Detect which cell encompasses the target text, then output its (X, Y) center coordinate. 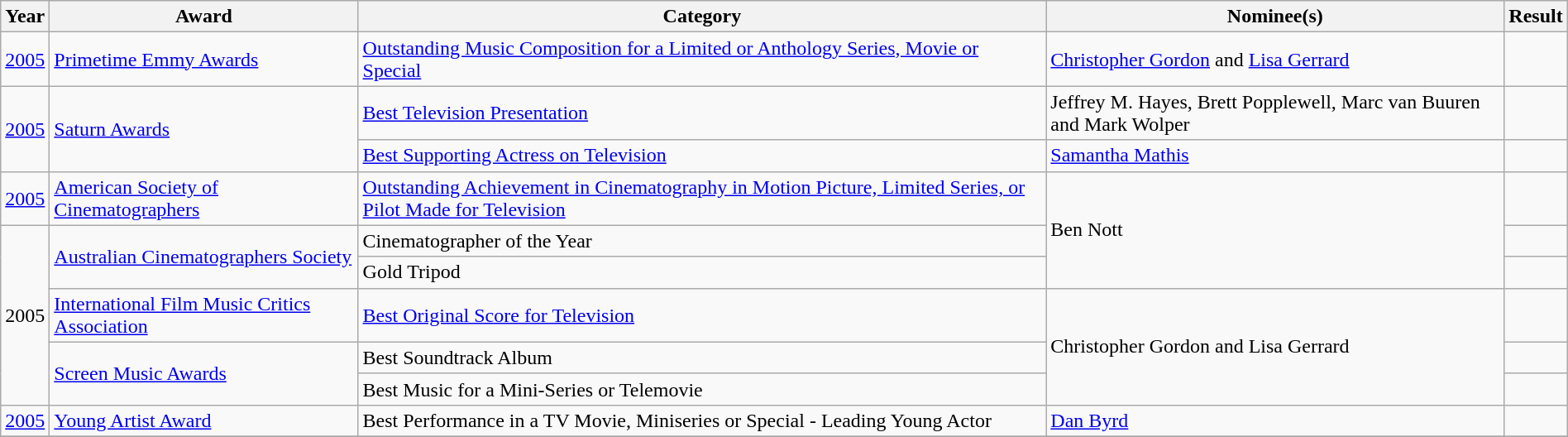
Ben Nott (1275, 230)
Best Performance in a TV Movie, Miniseries or Special - Leading Young Actor (702, 420)
Year (25, 17)
Nominee(s) (1275, 17)
Category (702, 17)
Best Music for a Mini-Series or Telemovie (702, 389)
Result (1536, 17)
Best Original Score for Television (702, 315)
Dan Byrd (1275, 420)
American Society of Cinematographers (203, 199)
Award (203, 17)
Primetime Emmy Awards (203, 60)
Gold Tripod (702, 272)
Saturn Awards (203, 129)
Jeffrey M. Hayes, Brett Popplewell, Marc van Buuren and Mark Wolper (1275, 113)
Samantha Mathis (1275, 156)
Best Supporting Actress on Television (702, 156)
Outstanding Achievement in Cinematography in Motion Picture, Limited Series, or Pilot Made for Television (702, 199)
Best Soundtrack Album (702, 358)
Screen Music Awards (203, 373)
Best Television Presentation (702, 113)
Cinematographer of the Year (702, 241)
Young Artist Award (203, 420)
International Film Music Critics Association (203, 315)
Australian Cinematographers Society (203, 257)
Outstanding Music Composition for a Limited or Anthology Series, Movie or Special (702, 60)
